Pinpoint the cell where the given text exists, returning its [X, Y] midpoint coordinate. 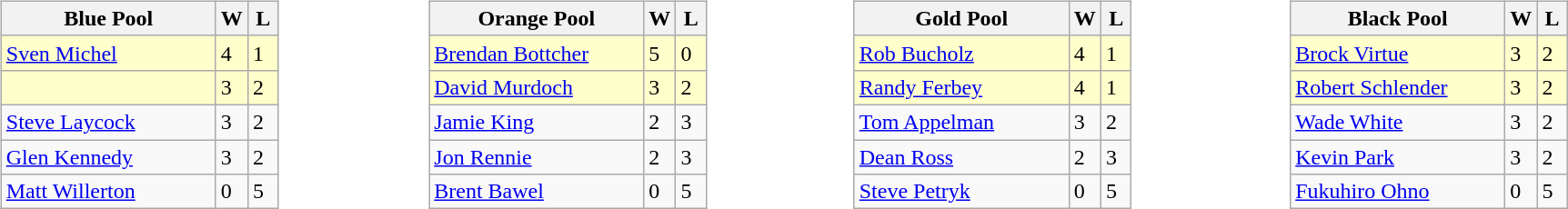
Brendan Bottcher [537, 53]
Robert Schlender [1398, 87]
Wade White [1398, 122]
Kevin Park [1398, 157]
Glen Kennedy [108, 157]
Randy Ferbey [961, 87]
Tom Appelman [961, 122]
Steve Petryk [961, 192]
Matt Willerton [108, 192]
David Murdoch [537, 87]
Jon Rennie [537, 157]
Steve Laycock [108, 122]
Orange Pool [537, 18]
Brent Bawel [537, 192]
Brock Virtue [1398, 53]
Black Pool [1398, 18]
Sven Michel [108, 53]
Fukuhiro Ohno [1398, 192]
Jamie King [537, 122]
Rob Bucholz [961, 53]
Dean Ross [961, 157]
Blue Pool [108, 18]
Gold Pool [961, 18]
